Identify which cell holds the provided text, then report its [X, Y] central coordinate. 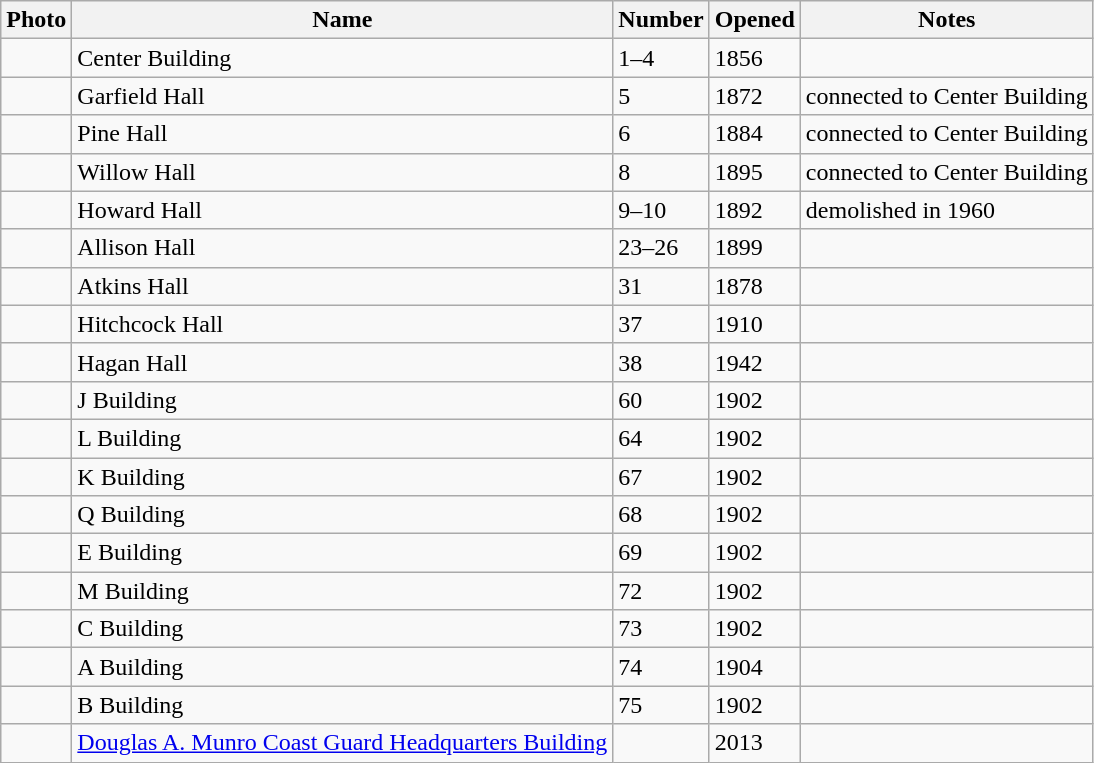
C Building [342, 629]
J Building [342, 400]
1–4 [661, 58]
69 [661, 553]
Hitchcock Hall [342, 324]
Name [342, 20]
Pine Hall [342, 134]
Willow Hall [342, 172]
6 [661, 134]
23–26 [661, 248]
Atkins Hall [342, 286]
73 [661, 629]
68 [661, 515]
E Building [342, 553]
1856 [754, 58]
67 [661, 477]
M Building [342, 591]
Center Building [342, 58]
74 [661, 667]
1899 [754, 248]
A Building [342, 667]
Number [661, 20]
1884 [754, 134]
2013 [754, 743]
38 [661, 362]
37 [661, 324]
Allison Hall [342, 248]
1904 [754, 667]
72 [661, 591]
B Building [342, 705]
Hagan Hall [342, 362]
1910 [754, 324]
9–10 [661, 210]
64 [661, 438]
1878 [754, 286]
1895 [754, 172]
Garfield Hall [342, 96]
1942 [754, 362]
demolished in 1960 [946, 210]
31 [661, 286]
5 [661, 96]
Photo [36, 20]
Howard Hall [342, 210]
L Building [342, 438]
Opened [754, 20]
K Building [342, 477]
Q Building [342, 515]
Notes [946, 20]
8 [661, 172]
1892 [754, 210]
Douglas A. Munro Coast Guard Headquarters Building [342, 743]
75 [661, 705]
1872 [754, 96]
60 [661, 400]
